Provide the (x, y) coordinate of the cell's center where the given text is located.  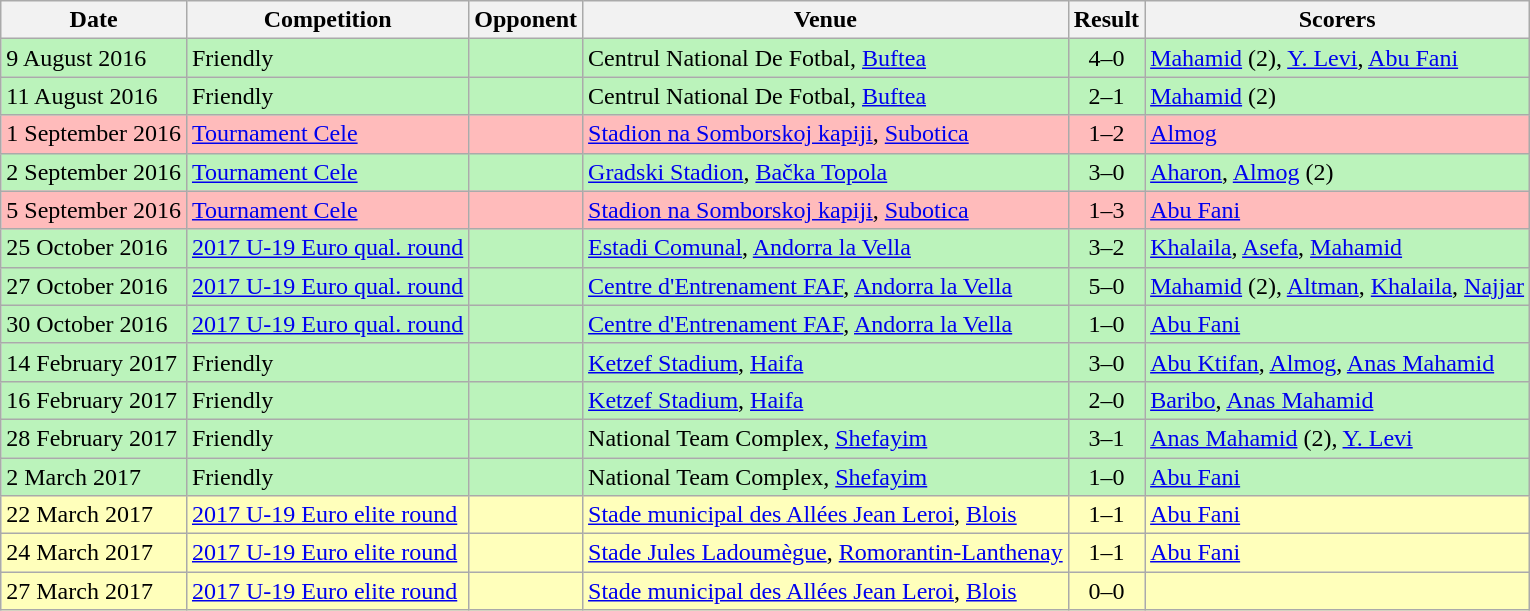
5–0 (1106, 286)
1–3 (1106, 210)
Gradski Stadion, Bačka Topola (826, 172)
Scorers (1338, 20)
Khalaila, Asefa, Mahamid (1338, 248)
Estadi Comunal, Andorra la Vella (826, 248)
27 October 2016 (94, 286)
2–1 (1106, 96)
30 October 2016 (94, 324)
Result (1106, 20)
1–2 (1106, 134)
28 February 2017 (94, 438)
Anas Mahamid (2), Y. Levi (1338, 438)
Competition (327, 20)
Date (94, 20)
2 September 2016 (94, 172)
11 August 2016 (94, 96)
0–0 (1106, 591)
4–0 (1106, 58)
Venue (826, 20)
2–0 (1106, 400)
Baribo, Anas Mahamid (1338, 400)
Almog (1338, 134)
14 February 2017 (94, 362)
9 August 2016 (94, 58)
16 February 2017 (94, 400)
2 March 2017 (94, 477)
Mahamid (2), Altman, Khalaila, Najjar (1338, 286)
1 September 2016 (94, 134)
3–1 (1106, 438)
24 March 2017 (94, 553)
Mahamid (2) (1338, 96)
Aharon, Almog (2) (1338, 172)
Stade Jules Ladoumègue, Romorantin-Lanthenay (826, 553)
25 October 2016 (94, 248)
Opponent (526, 20)
Abu Ktifan, Almog, Anas Mahamid (1338, 362)
27 March 2017 (94, 591)
22 March 2017 (94, 515)
5 September 2016 (94, 210)
Mahamid (2), Y. Levi, Abu Fani (1338, 58)
3–2 (1106, 248)
